Determine the (X, Y) coordinate at the center of the cell enclosing the given text.  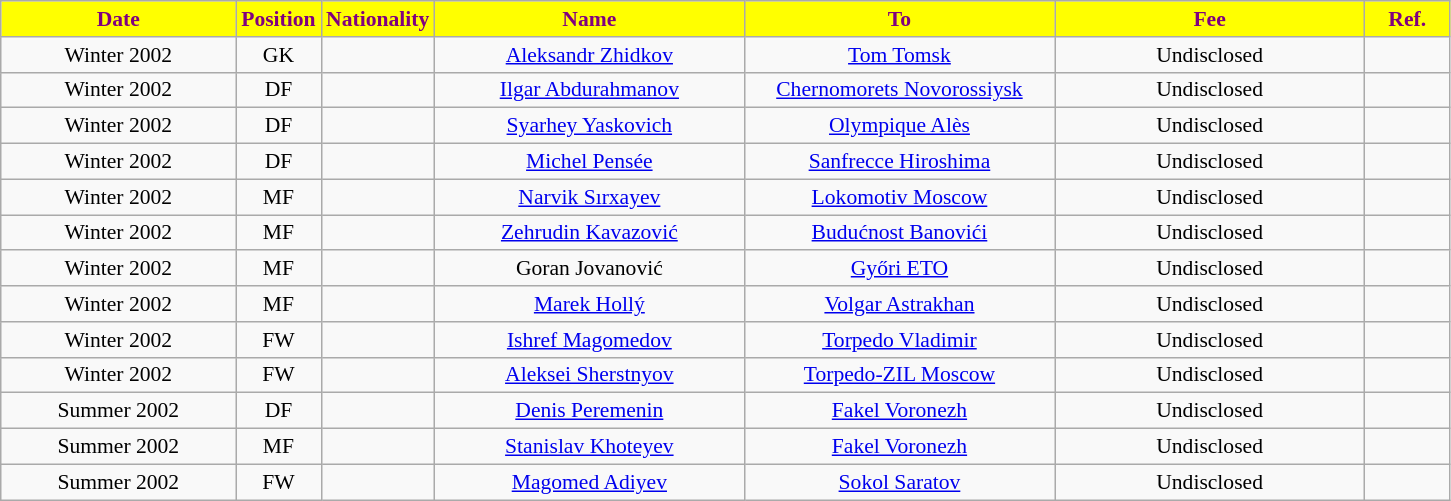
Chernomorets Novorossiysk (899, 90)
Ref. (1408, 19)
Position (278, 19)
Narvik Sırxayev (589, 197)
Lokomotiv Moscow (899, 197)
Marek Hollý (589, 304)
Győri ETO (899, 269)
Stanislav Khoteyev (589, 447)
Budućnost Banovići (899, 233)
Ilgar Abdurahmanov (589, 90)
Olympique Alès (899, 126)
Ishref Magomedov (589, 340)
Sanfrecce Hiroshima (899, 162)
Sokol Saratov (899, 482)
Torpedo-ZIL Moscow (899, 375)
GK (278, 55)
Nationality (378, 19)
Fee (1210, 19)
Magomed Adiyev (589, 482)
Aleksandr Zhidkov (589, 55)
Syarhey Yaskovich (589, 126)
Tom Tomsk (899, 55)
Denis Peremenin (589, 411)
Name (589, 19)
Aleksei Sherstnyov (589, 375)
Zehrudin Kavazović (589, 233)
Torpedo Vladimir (899, 340)
Date (118, 19)
To (899, 19)
Goran Jovanović (589, 269)
Michel Pensée (589, 162)
Volgar Astrakhan (899, 304)
